Search for the cell housing the specified text and yield its (X, Y) center coordinate. 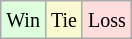
Loss (106, 20)
Tie (64, 20)
Win (24, 20)
